Detect which cell encompasses the target text, then output its (x, y) center coordinate. 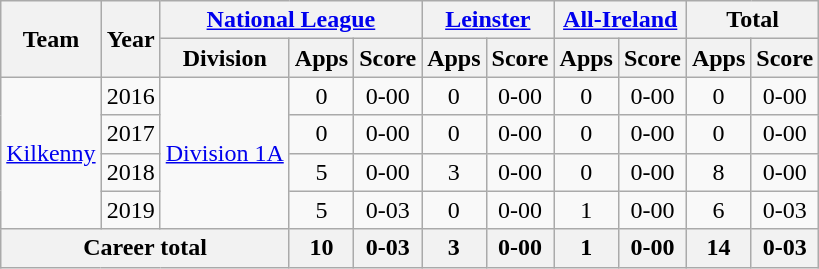
Division (224, 58)
Kilkenny (51, 153)
Division 1A (224, 153)
Leinster (488, 20)
14 (718, 248)
All-Ireland (620, 20)
2016 (130, 96)
10 (321, 248)
2018 (130, 172)
2017 (130, 134)
Year (130, 39)
8 (718, 172)
National League (290, 20)
6 (718, 210)
Career total (146, 248)
Team (51, 39)
2019 (130, 210)
Total (752, 20)
